Provide the (X, Y) coordinate of the cell's center where the given text is located.  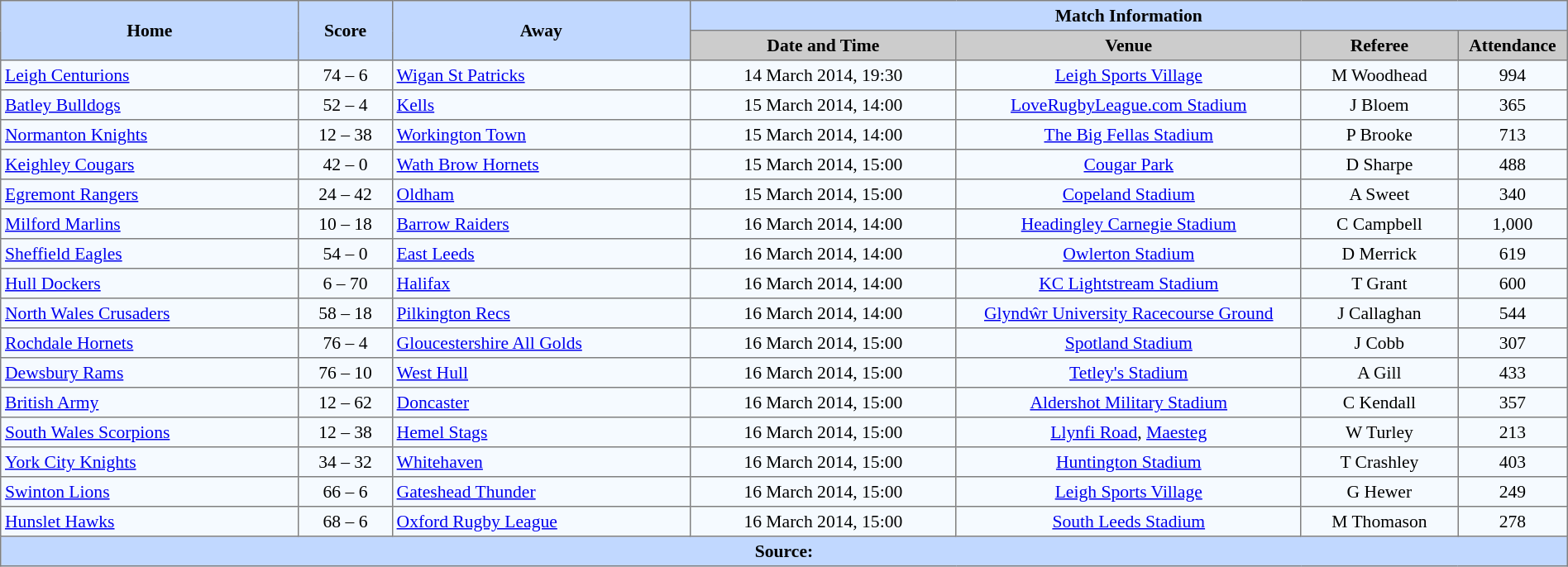
Leigh Centurions (150, 75)
Cougar Park (1128, 164)
Llynfi Road, Maesteg (1128, 432)
10 – 18 (346, 224)
M Thomason (1379, 522)
T Grant (1379, 283)
M Woodhead (1379, 75)
994 (1513, 75)
J Bloem (1379, 105)
34 – 32 (346, 462)
Spotland Stadium (1128, 343)
Sheffield Eagles (150, 254)
West Hull (541, 373)
249 (1513, 492)
East Leeds (541, 254)
Owlerton Stadium (1128, 254)
24 – 42 (346, 194)
213 (1513, 432)
544 (1513, 313)
433 (1513, 373)
1,000 (1513, 224)
D Sharpe (1379, 164)
Barrow Raiders (541, 224)
Venue (1128, 45)
6 – 70 (346, 283)
12 – 62 (346, 403)
365 (1513, 105)
Milford Marlins (150, 224)
J Callaghan (1379, 313)
Oxford Rugby League (541, 522)
Workington Town (541, 135)
713 (1513, 135)
York City Knights (150, 462)
North Wales Crusaders (150, 313)
Huntington Stadium (1128, 462)
68 – 6 (346, 522)
T Crashley (1379, 462)
Gateshead Thunder (541, 492)
76 – 4 (346, 343)
Whitehaven (541, 462)
619 (1513, 254)
LoveRugbyLeague.com Stadium (1128, 105)
C Campbell (1379, 224)
Swinton Lions (150, 492)
Wath Brow Hornets (541, 164)
58 – 18 (346, 313)
A Sweet (1379, 194)
Date and Time (823, 45)
488 (1513, 164)
Kells (541, 105)
Oldham (541, 194)
Hull Dockers (150, 283)
South Wales Scorpions (150, 432)
600 (1513, 283)
Match Information (1128, 16)
Pilkington Recs (541, 313)
42 – 0 (346, 164)
Batley Bulldogs (150, 105)
Rochdale Hornets (150, 343)
Keighley Cougars (150, 164)
403 (1513, 462)
British Army (150, 403)
Hemel Stags (541, 432)
J Cobb (1379, 343)
Egremont Rangers (150, 194)
Home (150, 31)
Hunslet Hawks (150, 522)
Doncaster (541, 403)
KC Lightstream Stadium (1128, 283)
Aldershot Military Stadium (1128, 403)
The Big Fellas Stadium (1128, 135)
A Gill (1379, 373)
Away (541, 31)
278 (1513, 522)
14 March 2014, 19:30 (823, 75)
Dewsbury Rams (150, 373)
Source: (784, 551)
Score (346, 31)
South Leeds Stadium (1128, 522)
Glyndŵr University Racecourse Ground (1128, 313)
Normanton Knights (150, 135)
52 – 4 (346, 105)
Gloucestershire All Golds (541, 343)
Wigan St Patricks (541, 75)
G Hewer (1379, 492)
Attendance (1513, 45)
D Merrick (1379, 254)
Referee (1379, 45)
Halifax (541, 283)
74 – 6 (346, 75)
P Brooke (1379, 135)
C Kendall (1379, 403)
54 – 0 (346, 254)
357 (1513, 403)
66 – 6 (346, 492)
307 (1513, 343)
W Turley (1379, 432)
340 (1513, 194)
Headingley Carnegie Stadium (1128, 224)
Copeland Stadium (1128, 194)
76 – 10 (346, 373)
Tetley's Stadium (1128, 373)
